Capture the cell that displays the provided text and extract its [x, y] central coordinate. 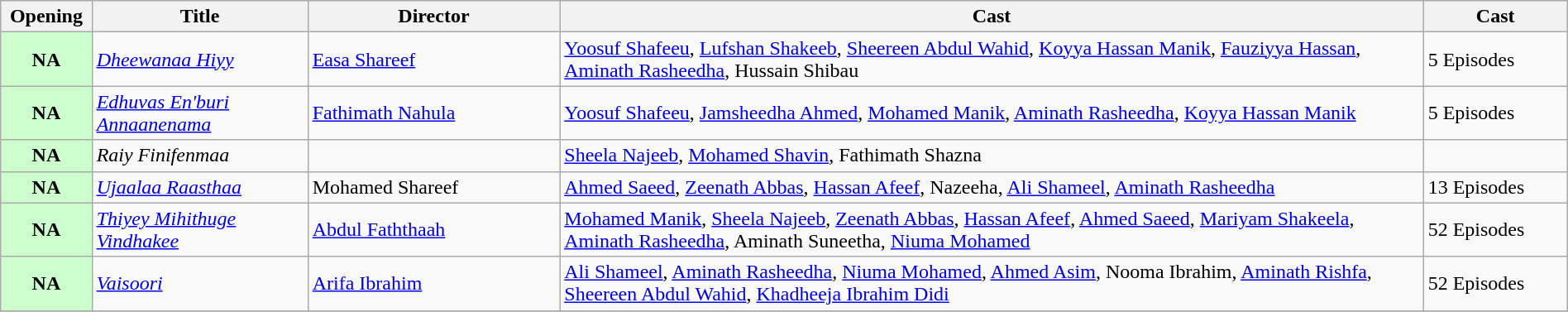
Raiy Finifenmaa [200, 156]
Fathimath Nahula [433, 113]
Title [200, 17]
Ali Shameel, Aminath Rasheedha, Niuma Mohamed, Ahmed Asim, Nooma Ibrahim, Aminath Rishfa, Sheereen Abdul Wahid, Khadheeja Ibrahim Didi [992, 283]
Director [433, 17]
Easa Shareef [433, 60]
Ujaalaa Raasthaa [200, 187]
Edhuvas En'buri Annaanenama [200, 113]
Mohamed Manik, Sheela Najeeb, Zeenath Abbas, Hassan Afeef, Ahmed Saeed, Mariyam Shakeela, Aminath Rasheedha, Aminath Suneetha, Niuma Mohamed [992, 230]
Opening [46, 17]
Sheela Najeeb, Mohamed Shavin, Fathimath Shazna [992, 156]
Yoosuf Shafeeu, Jamsheedha Ahmed, Mohamed Manik, Aminath Rasheedha, Koyya Hassan Manik [992, 113]
Ahmed Saeed, Zeenath Abbas, Hassan Afeef, Nazeeha, Ali Shameel, Aminath Rasheedha [992, 187]
Mohamed Shareef [433, 187]
Vaisoori [200, 283]
Yoosuf Shafeeu, Lufshan Shakeeb, Sheereen Abdul Wahid, Koyya Hassan Manik, Fauziyya Hassan, Aminath Rasheedha, Hussain Shibau [992, 60]
Arifa Ibrahim [433, 283]
Abdul Faththaah [433, 230]
Thiyey Mihithuge Vindhakee [200, 230]
13 Episodes [1495, 187]
Dheewanaa Hiyy [200, 60]
